From the cell containing the given text, extract its center point as (x, y) coordinate. 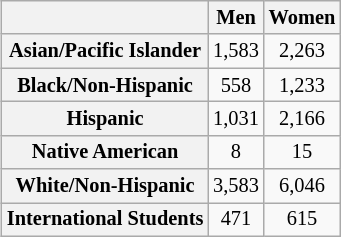
Native American (105, 152)
White/Non-Hispanic (105, 186)
Asian/Pacific Islander (105, 51)
1,583 (236, 51)
Black/Non-Hispanic (105, 85)
471 (236, 220)
558 (236, 85)
Men (236, 18)
International Students (105, 220)
Women (302, 18)
15 (302, 152)
1,031 (236, 119)
2,263 (302, 51)
2,166 (302, 119)
6,046 (302, 186)
1,233 (302, 85)
8 (236, 152)
Hispanic (105, 119)
3,583 (236, 186)
615 (302, 220)
